For the text-containing cell, return its midpoint in [x, y] coordinate format. 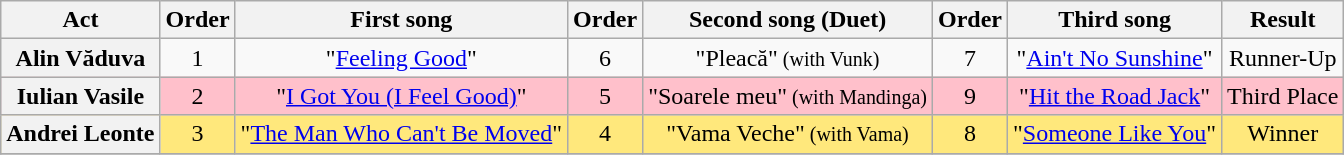
"Vama Veche" (with Vama) [788, 134]
Third Place [1283, 96]
7 [970, 58]
Andrei Leonte [80, 134]
First song [401, 20]
Runner-Up [1283, 58]
"Hit the Road Jack" [1115, 96]
5 [606, 96]
4 [606, 134]
Third song [1115, 20]
3 [198, 134]
9 [970, 96]
6 [606, 58]
Winner [1283, 134]
Alin Văduva [80, 58]
Result [1283, 20]
"Soarele meu" (with Mandinga) [788, 96]
8 [970, 134]
Iulian Vasile [80, 96]
2 [198, 96]
Act [80, 20]
"Pleacă" (with Vunk) [788, 58]
"Ain't No Sunshine" [1115, 58]
"I Got You (I Feel Good)" [401, 96]
Second song (Duet) [788, 20]
1 [198, 58]
"Feeling Good" [401, 58]
"The Man Who Can't Be Moved" [401, 134]
"Someone Like You" [1115, 134]
